Search for the cell housing the specified text and yield its (x, y) center coordinate. 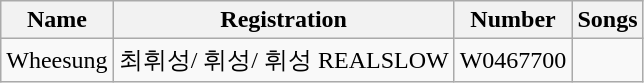
Wheesung (57, 60)
W0467700 (513, 60)
Registration (284, 20)
Number (513, 20)
Songs (608, 20)
Name (57, 20)
최휘성/ 휘성/ 휘성 REALSLOW (284, 60)
